Pinpoint the cell where the given text exists, returning its (x, y) midpoint coordinate. 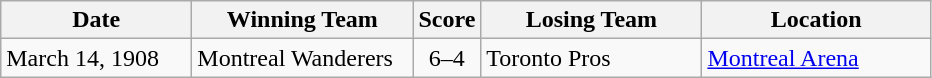
Winning Team (302, 20)
Toronto Pros (592, 58)
Montreal Arena (816, 58)
Losing Team (592, 20)
Location (816, 20)
Score (447, 20)
Montreal Wanderers (302, 58)
Date (96, 20)
March 14, 1908 (96, 58)
6–4 (447, 58)
